Identify which cell holds the provided text, then report its [X, Y] central coordinate. 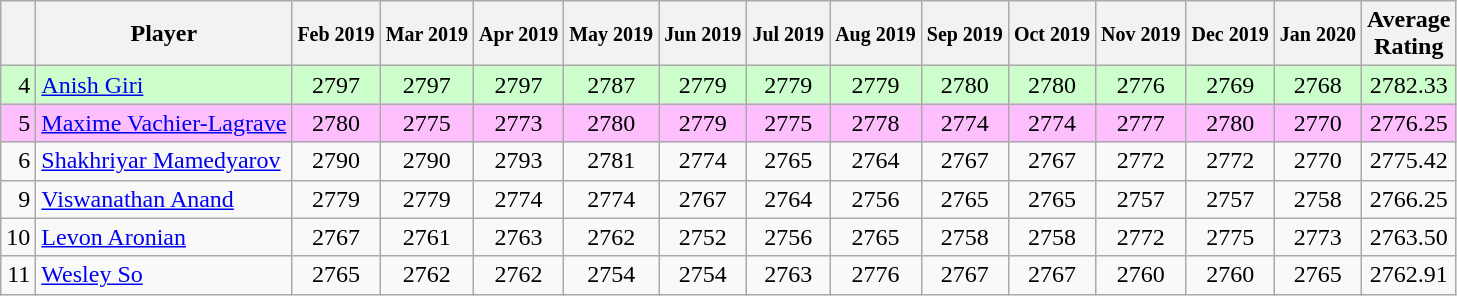
Average Rating [1408, 34]
Jun 2019 [703, 34]
Jan 2020 [1318, 34]
5 [18, 123]
Player [164, 34]
Shakhriyar Mamedyarov [164, 161]
Sep 2019 [964, 34]
Viswanathan Anand [164, 199]
2777 [1141, 123]
11 [18, 275]
4 [18, 85]
Anish Giri [164, 85]
2781 [612, 161]
Mar 2019 [426, 34]
2769 [1230, 85]
Aug 2019 [876, 34]
Dec 2019 [1230, 34]
2768 [1318, 85]
2782.33 [1408, 85]
Maxime Vachier-Lagrave [164, 123]
2766.25 [1408, 199]
2761 [426, 237]
2778 [876, 123]
9 [18, 199]
Nov 2019 [1141, 34]
10 [18, 237]
2763.50 [1408, 237]
2787 [612, 85]
Feb 2019 [336, 34]
2793 [519, 161]
Wesley So [164, 275]
2752 [703, 237]
2775.42 [1408, 161]
May 2019 [612, 34]
2776.25 [1408, 123]
2762.91 [1408, 275]
Levon Aronian [164, 237]
6 [18, 161]
Jul 2019 [788, 34]
Oct 2019 [1052, 34]
Apr 2019 [519, 34]
